Return [x, y] of the center of cell containing provided text 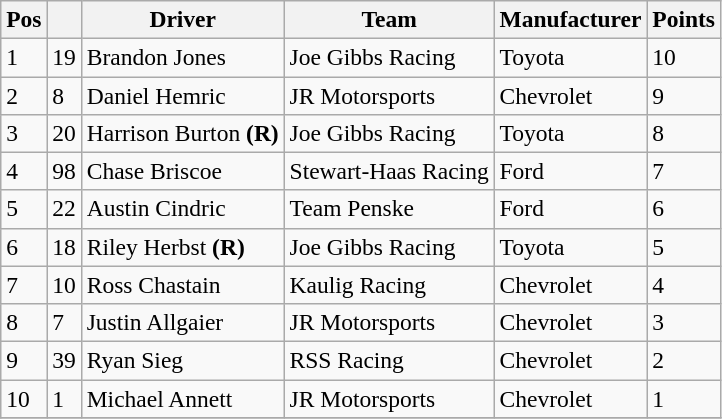
Justin Allgaier [182, 322]
19 [64, 57]
Manufacturer [570, 19]
98 [64, 171]
Driver [182, 19]
Michael Annett [182, 398]
Brandon Jones [182, 57]
18 [64, 247]
Stewart-Haas Racing [389, 171]
Pos [24, 19]
20 [64, 133]
39 [64, 360]
Kaulig Racing [389, 285]
Ross Chastain [182, 285]
Team [389, 19]
Chase Briscoe [182, 171]
Points [684, 19]
Ryan Sieg [182, 360]
Riley Herbst (R) [182, 247]
Harrison Burton (R) [182, 133]
RSS Racing [389, 360]
Austin Cindric [182, 209]
Daniel Hemric [182, 95]
22 [64, 209]
Team Penske [389, 209]
